Detect which cell encompasses the target text, then output its [x, y] center coordinate. 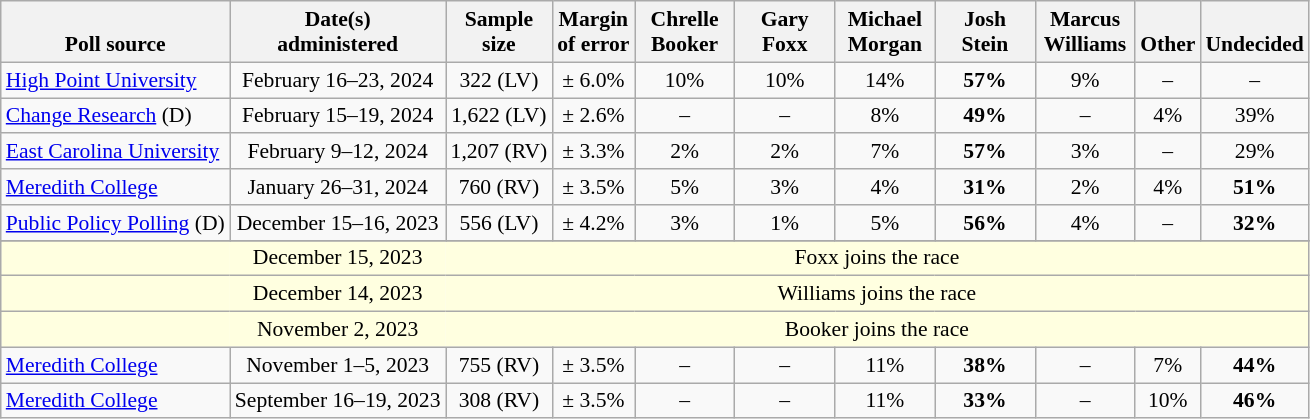
November 2, 2023 [338, 330]
MarcusWilliams [1085, 32]
November 1–5, 2023 [338, 365]
February 9–12, 2024 [338, 152]
38% [985, 365]
46% [1254, 401]
49% [985, 116]
± 3.3% [593, 152]
December 15–16, 2023 [338, 223]
Williams joins the race [878, 294]
January 26–31, 2024 [338, 187]
56% [985, 223]
755 (RV) [500, 365]
GaryFoxx [785, 32]
± 2.6% [593, 116]
MichaelMorgan [885, 32]
Change Research (D) [116, 116]
31% [985, 187]
33% [985, 401]
556 (LV) [500, 223]
Foxx joins the race [878, 258]
JoshStein [985, 32]
December 14, 2023 [338, 294]
ChrelleBooker [684, 32]
High Point University [116, 80]
1,207 (RV) [500, 152]
± 4.2% [593, 223]
September 16–19, 2023 [338, 401]
Other [1168, 32]
February 15–19, 2024 [338, 116]
39% [1254, 116]
Samplesize [500, 32]
322 (LV) [500, 80]
14% [885, 80]
Marginof error [593, 32]
Poll source [116, 32]
Booker joins the race [878, 330]
Date(s)administered [338, 32]
29% [1254, 152]
44% [1254, 365]
760 (RV) [500, 187]
Public Policy Polling (D) [116, 223]
1% [785, 223]
32% [1254, 223]
9% [1085, 80]
308 (RV) [500, 401]
51% [1254, 187]
East Carolina University [116, 152]
December 15, 2023 [338, 258]
1,622 (LV) [500, 116]
February 16–23, 2024 [338, 80]
Undecided [1254, 32]
8% [885, 116]
± 6.0% [593, 80]
